Locate the cell with the specified text and output its (x, y) center coordinate. 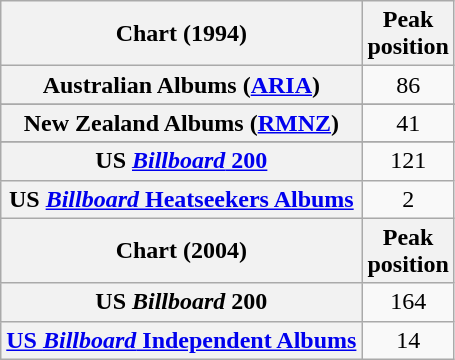
Chart (1994) (182, 34)
US Billboard Heatseekers Albums (182, 199)
121 (408, 161)
86 (408, 85)
New Zealand Albums (RMNZ) (182, 123)
164 (408, 302)
Australian Albums (ARIA) (182, 85)
Chart (2004) (182, 250)
US Billboard Independent Albums (182, 340)
14 (408, 340)
2 (408, 199)
41 (408, 123)
